Return the [X, Y] coordinate for the center point of the cell that contains the specified text.  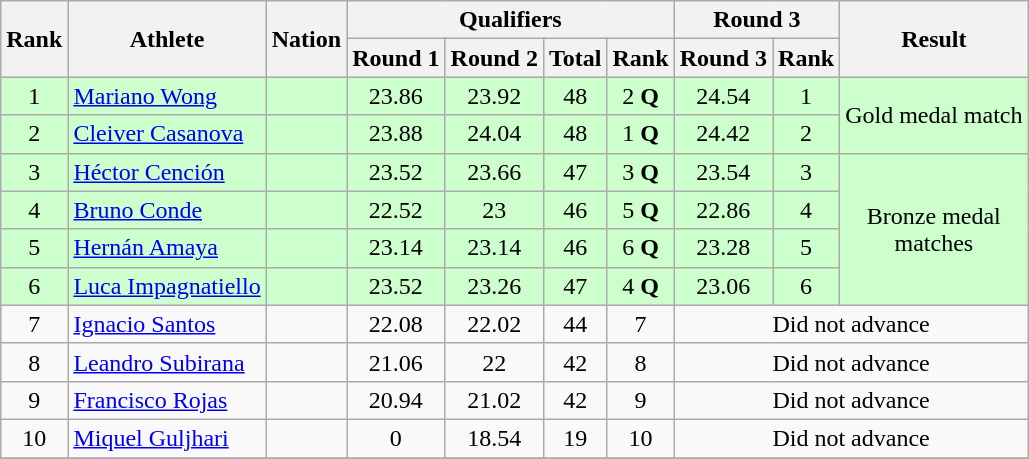
22 [494, 362]
22.52 [396, 210]
18.54 [494, 438]
Ignacio Santos [167, 324]
23.88 [396, 134]
Nation [306, 39]
Qualifiers [511, 20]
20.94 [396, 400]
24.04 [494, 134]
Gold medal match [934, 115]
23.66 [494, 172]
23.92 [494, 96]
22.02 [494, 324]
44 [575, 324]
Cleiver Casanova [167, 134]
23.86 [396, 96]
24.54 [723, 96]
4 Q [640, 286]
Luca Impagnatiello [167, 286]
Miquel Guljhari [167, 438]
Bruno Conde [167, 210]
Bronze medalmatches [934, 229]
5 Q [640, 210]
2 Q [640, 96]
19 [575, 438]
Francisco Rojas [167, 400]
3 Q [640, 172]
0 [396, 438]
Athlete [167, 39]
1 Q [640, 134]
23.54 [723, 172]
Round 2 [494, 58]
Mariano Wong [167, 96]
Result [934, 39]
Héctor Cención [167, 172]
24.42 [723, 134]
6 Q [640, 248]
21.02 [494, 400]
22.08 [396, 324]
Round 1 [396, 58]
23 [494, 210]
22.86 [723, 210]
23.26 [494, 286]
23.06 [723, 286]
Total [575, 58]
21.06 [396, 362]
Leandro Subirana [167, 362]
23.28 [723, 248]
Hernán Amaya [167, 248]
